Return the [X, Y] coordinate for the center point of the cell that contains the specified text.  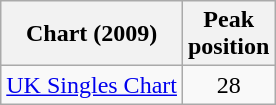
28 [228, 85]
Peakposition [228, 34]
Chart (2009) [92, 34]
UK Singles Chart [92, 85]
